Capture the cell that displays the provided text and extract its (x, y) central coordinate. 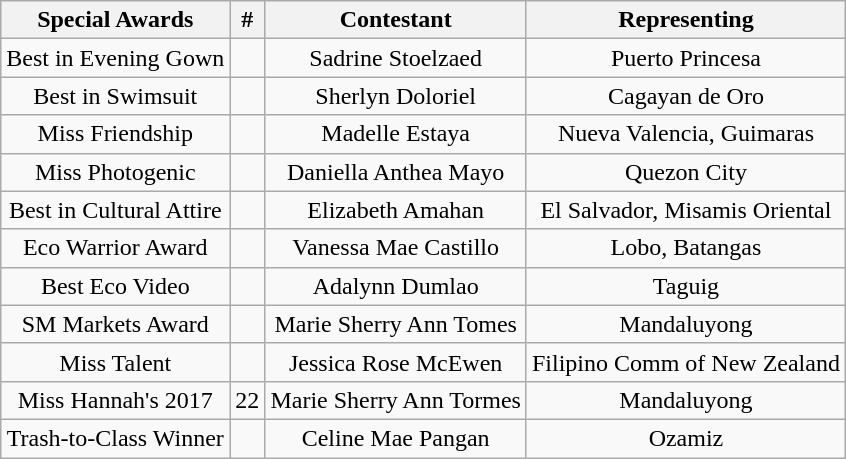
Daniella Anthea Mayo (396, 172)
Eco Warrior Award (116, 248)
Sadrine Stoelzaed (396, 58)
Nueva Valencia, Guimaras (686, 134)
Cagayan de Oro (686, 96)
Adalynn Dumlao (396, 286)
El Salvador, Misamis Oriental (686, 210)
SM Markets Award (116, 324)
Jessica Rose McEwen (396, 362)
Best in Cultural Attire (116, 210)
Puerto Princesa (686, 58)
Vanessa Mae Castillo (396, 248)
Representing (686, 20)
Miss Talent (116, 362)
Trash-to-Class Winner (116, 438)
Marie Sherry Ann Tormes (396, 400)
Best Eco Video (116, 286)
Filipino Comm of New Zealand (686, 362)
Contestant (396, 20)
Quezon City (686, 172)
Best in Swimsuit (116, 96)
Elizabeth Amahan (396, 210)
Miss Photogenic (116, 172)
22 (248, 400)
Sherlyn Doloriel (396, 96)
# (248, 20)
Madelle Estaya (396, 134)
Marie Sherry Ann Tomes (396, 324)
Taguig (686, 286)
Miss Hannah's 2017 (116, 400)
Celine Mae Pangan (396, 438)
Miss Friendship (116, 134)
Ozamiz (686, 438)
Lobo, Batangas (686, 248)
Special Awards (116, 20)
Best in Evening Gown (116, 58)
